Locate the cell with the specified text and output its [X, Y] center coordinate. 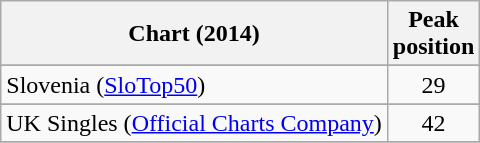
Slovenia (SloTop50) [194, 85]
29 [433, 85]
Peakposition [433, 34]
UK Singles (Official Charts Company) [194, 123]
Chart (2014) [194, 34]
42 [433, 123]
